Scan for the cell matching the given text and deliver its (x, y) coordinate at center. 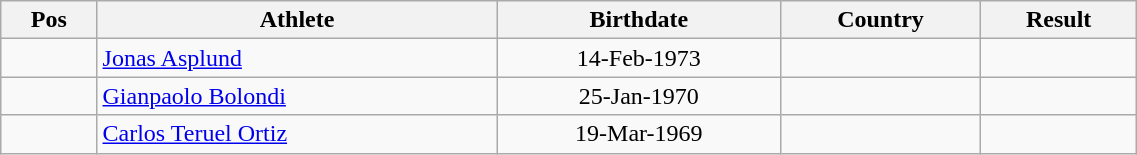
Gianpaolo Bolondi (297, 96)
Carlos Teruel Ortiz (297, 134)
25-Jan-1970 (638, 96)
19-Mar-1969 (638, 134)
Jonas Asplund (297, 58)
Pos (49, 20)
Athlete (297, 20)
Birthdate (638, 20)
Result (1058, 20)
14-Feb-1973 (638, 58)
Country (881, 20)
